From the cell containing the given text, extract its center point as [x, y] coordinate. 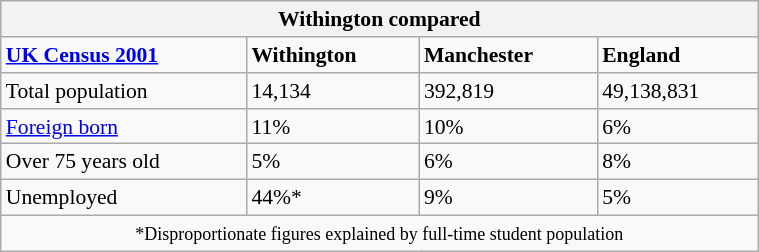
8% [677, 162]
11% [332, 126]
UK Census 2001 [124, 55]
14,134 [332, 91]
Over 75 years old [124, 162]
Withington [332, 55]
England [677, 55]
49,138,831 [677, 91]
44%* [332, 197]
*Disproportionate figures explained by full-time student population [380, 233]
9% [508, 197]
10% [508, 126]
Total population [124, 91]
392,819 [508, 91]
Unemployed [124, 197]
Foreign born [124, 126]
Withington compared [380, 19]
Manchester [508, 55]
